Determine the [x, y] coordinate at the center of the cell enclosing the given text.  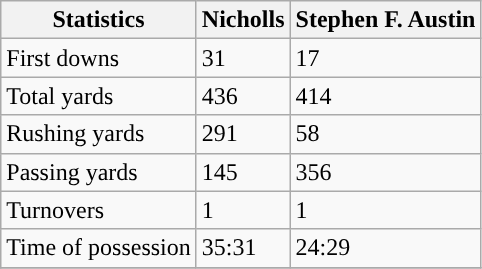
35:31 [243, 248]
Statistics [99, 20]
291 [243, 134]
31 [243, 58]
Stephen F. Austin [386, 20]
Rushing yards [99, 134]
414 [386, 96]
356 [386, 172]
58 [386, 134]
First downs [99, 58]
145 [243, 172]
Passing yards [99, 172]
436 [243, 96]
Total yards [99, 96]
Turnovers [99, 210]
Time of possession [99, 248]
17 [386, 58]
24:29 [386, 248]
Nicholls [243, 20]
